For the text-containing cell, return its midpoint in (x, y) coordinate format. 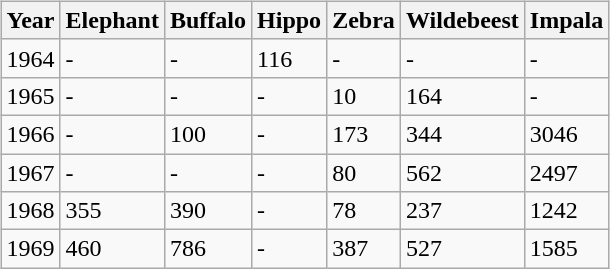
786 (208, 249)
Elephant (112, 20)
100 (208, 134)
1969 (30, 249)
1967 (30, 173)
387 (364, 249)
460 (112, 249)
3046 (566, 134)
Wildebeest (462, 20)
10 (364, 96)
1965 (30, 96)
80 (364, 173)
527 (462, 249)
Impala (566, 20)
164 (462, 96)
390 (208, 211)
1585 (566, 249)
1966 (30, 134)
355 (112, 211)
562 (462, 173)
Year (30, 20)
Zebra (364, 20)
173 (364, 134)
116 (290, 58)
237 (462, 211)
344 (462, 134)
78 (364, 211)
Hippo (290, 20)
1964 (30, 58)
2497 (566, 173)
1242 (566, 211)
Buffalo (208, 20)
1968 (30, 211)
